Pinpoint the cell where the given text exists, returning its [x, y] midpoint coordinate. 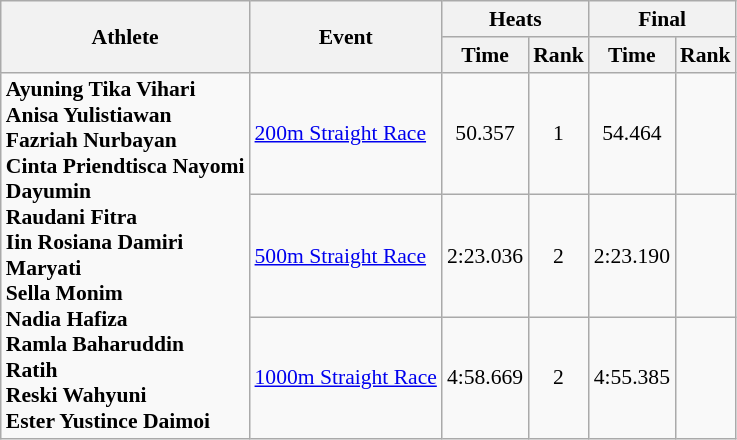
Athlete [126, 36]
200m Straight Race [346, 133]
4:55.385 [632, 378]
2:23.190 [632, 256]
Event [346, 36]
4:58.669 [485, 378]
50.357 [485, 133]
Heats [516, 19]
1 [558, 133]
Final [662, 19]
500m Straight Race [346, 256]
2:23.036 [485, 256]
1000m Straight Race [346, 378]
54.464 [632, 133]
